Return (X, Y) of the center of cell containing provided text 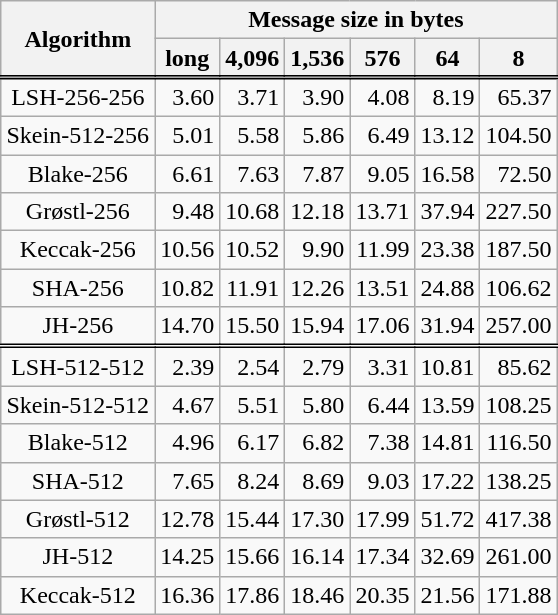
1,536 (318, 58)
261.00 (518, 557)
16.36 (188, 595)
10.82 (188, 288)
SHA-256 (78, 288)
14.25 (188, 557)
14.81 (448, 443)
SHA-512 (78, 481)
Message size in bytes (356, 20)
31.94 (448, 327)
17.99 (382, 519)
108.25 (518, 405)
5.51 (252, 405)
2.54 (252, 366)
2.79 (318, 366)
8.19 (448, 97)
10.56 (188, 250)
20.35 (382, 595)
6.49 (382, 135)
18.46 (318, 595)
LSH-512-512 (78, 366)
Keccak-256 (78, 250)
8.24 (252, 481)
138.25 (518, 481)
long (188, 58)
Grøstl-256 (78, 212)
24.88 (448, 288)
6.44 (382, 405)
7.87 (318, 173)
16.58 (448, 173)
9.90 (318, 250)
5.86 (318, 135)
4.67 (188, 405)
116.50 (518, 443)
6.61 (188, 173)
11.91 (252, 288)
9.05 (382, 173)
7.65 (188, 481)
32.69 (448, 557)
227.50 (518, 212)
10.68 (252, 212)
5.01 (188, 135)
9.48 (188, 212)
13.12 (448, 135)
12.26 (318, 288)
12.78 (188, 519)
10.52 (252, 250)
104.50 (518, 135)
9.03 (382, 481)
6.17 (252, 443)
4.08 (382, 97)
JH-512 (78, 557)
8.69 (318, 481)
187.50 (518, 250)
37.94 (448, 212)
11.99 (382, 250)
3.71 (252, 97)
13.51 (382, 288)
21.56 (448, 595)
14.70 (188, 327)
3.90 (318, 97)
Skein-512-256 (78, 135)
51.72 (448, 519)
65.37 (518, 97)
64 (448, 58)
Blake-256 (78, 173)
106.62 (518, 288)
3.60 (188, 97)
17.86 (252, 595)
171.88 (518, 595)
Skein-512-512 (78, 405)
16.14 (318, 557)
15.94 (318, 327)
72.50 (518, 173)
3.31 (382, 366)
Grøstl-512 (78, 519)
Algorithm (78, 39)
LSH-256-256 (78, 97)
17.34 (382, 557)
576 (382, 58)
4,096 (252, 58)
417.38 (518, 519)
13.71 (382, 212)
12.18 (318, 212)
Blake-512 (78, 443)
6.82 (318, 443)
15.44 (252, 519)
10.81 (448, 366)
4.96 (188, 443)
2.39 (188, 366)
7.63 (252, 173)
23.38 (448, 250)
17.30 (318, 519)
15.66 (252, 557)
5.80 (318, 405)
15.50 (252, 327)
85.62 (518, 366)
Keccak-512 (78, 595)
7.38 (382, 443)
257.00 (518, 327)
13.59 (448, 405)
17.06 (382, 327)
8 (518, 58)
JH-256 (78, 327)
17.22 (448, 481)
5.58 (252, 135)
